From the cell containing the given text, extract its center point as (X, Y) coordinate. 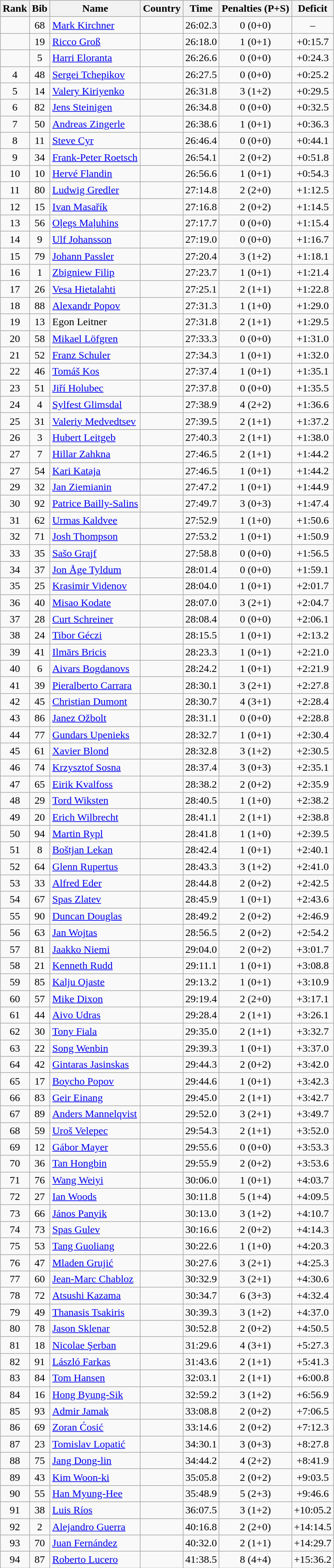
+0:24.3 (312, 58)
Time (201, 9)
+3:42.0 (312, 1065)
+2:38.8 (312, 817)
+4:20.3 (312, 1246)
+2:21.9 (312, 668)
+8:27.8 (312, 1444)
Tom Hansen (95, 1378)
Mark Kirchner (95, 25)
– (312, 25)
+9:03.5 (312, 1477)
30:27.6 (201, 1263)
29:13.2 (201, 982)
+3:10.9 (312, 982)
Ian Woods (95, 1196)
28:44.8 (201, 883)
Curt Schreiner (95, 619)
Bib (40, 9)
Josh Thompson (95, 537)
2 (40, 1526)
36:07.5 (201, 1510)
+14:14.5 (312, 1526)
+1:29.0 (312, 306)
Tibor Géczi (95, 636)
Spas Gulev (95, 1229)
Glenn Rupertus (95, 867)
Eirik Kvalfoss (95, 784)
Jan Wojtas (95, 932)
27:37.8 (201, 388)
27:25.1 (201, 289)
+3:17.1 (312, 998)
Country (162, 9)
Jean-Marc Chabloz (95, 1279)
Ludwig Gredler (95, 190)
Mikael Löfgren (95, 339)
Name (95, 9)
+1:47.4 (312, 504)
Hong Byung-Sik (95, 1395)
Xavier Blond (95, 751)
Penalties (P+S) (255, 9)
+2:42.5 (312, 883)
28:41.1 (201, 817)
+2:40.1 (312, 850)
+1:32.0 (312, 355)
Aivo Udras (95, 1015)
Atsushi Kazama (95, 1296)
+15:36.2 (312, 1560)
Jang Dong-lin (95, 1460)
Mladen Grujić (95, 1263)
Alejandro Guerra (95, 1526)
+1:35.1 (312, 372)
+2:41.0 (312, 867)
Luis Ríos (95, 1510)
+4:09.5 (312, 1196)
Thanasis Tsakiris (95, 1312)
Jens Steinigen (95, 108)
29:19.4 (201, 998)
27:49.7 (201, 504)
+3:42.7 (312, 1098)
Tang Guoliang (95, 1246)
28:01.4 (201, 570)
+4:32.4 (312, 1296)
28:15.5 (201, 636)
29:35.0 (201, 1032)
+0:54.3 (312, 173)
+1:59.1 (312, 570)
27:34.3 (201, 355)
Janez Ožbolt (95, 718)
Tan Hongbin (95, 1164)
+14:29.7 (312, 1543)
+4:14.3 (312, 1229)
Frank-Peter Roetsch (95, 157)
+2:21.0 (312, 652)
Krasimir Videnov (95, 586)
+1:44.9 (312, 487)
34:44.2 (201, 1460)
Wang Weiyi (95, 1180)
Geir Einang (95, 1098)
27:47.2 (201, 487)
28:04.0 (201, 586)
Krzysztof Sosna (95, 768)
+1:29.5 (312, 322)
35:48.9 (201, 1493)
+2:54.2 (312, 932)
27:53.2 (201, 537)
Johann Passler (95, 256)
+1:36.6 (312, 404)
Valeriy Medvedtsev (95, 421)
Rank (15, 9)
+1:56.5 (312, 553)
27:39.5 (201, 421)
28:42.4 (201, 850)
+10:05.2 (312, 1510)
+1:31.0 (312, 339)
26:38.6 (201, 124)
26:34.8 (201, 108)
+2:28.8 (312, 718)
Valery Kiriyenko (95, 91)
Jason Sklenar (95, 1329)
Gábor Mayer (95, 1147)
+3:01.7 (312, 949)
Kalju Ojaste (95, 982)
26:18.0 (201, 42)
28:40.5 (201, 801)
+2:30.5 (312, 751)
+0:29.5 (312, 91)
28:30.1 (201, 685)
40:32.0 (201, 1543)
+3:08.8 (312, 965)
30:22.6 (201, 1246)
31:43.6 (201, 1362)
+0:32.5 (312, 108)
+9:46.6 (312, 1493)
27:31.8 (201, 322)
29:45.0 (201, 1098)
Deficit (312, 9)
Anders Mannelqvist (95, 1114)
33:08.8 (201, 1411)
+4:25.3 (312, 1263)
Uroš Velepec (95, 1131)
28:37.4 (201, 768)
Egon Leitner (95, 322)
Hubert Leitgeb (95, 437)
+3:32.7 (312, 1032)
30:11.8 (201, 1196)
+2:38.2 (312, 801)
27:17.7 (201, 223)
+0:51.8 (312, 157)
Mike Dixon (95, 998)
+3:37.0 (312, 1048)
Boštjan Lekan (95, 850)
+2:04.7 (312, 603)
Alexandr Popov (95, 306)
Harri Eloranta (95, 58)
Zoran Ćosić (95, 1428)
Kenneth Rudd (95, 965)
+5:27.3 (312, 1345)
28:38.2 (201, 784)
27:14.8 (201, 190)
27:31.3 (201, 306)
+2:13.2 (312, 636)
28:31.1 (201, 718)
27:20.4 (201, 256)
+3:49.7 (312, 1114)
+2:46.9 (312, 916)
+4:30.6 (312, 1279)
Gundars Upenieks (95, 735)
Kim Woon-ki (95, 1477)
+2:39.5 (312, 834)
Jiří Holubec (95, 388)
Patrice Bailly-Salins (95, 504)
+1:16.7 (312, 240)
Tord Wiksten (95, 801)
+2:30.4 (312, 735)
János Panyik (95, 1213)
Ivan Masařík (95, 207)
+4:10.7 (312, 1213)
32:03.1 (201, 1378)
Spas Zlatev (95, 900)
30:52.8 (201, 1329)
+4:03.7 (312, 1180)
+2:43.6 (312, 900)
Andreas Zingerle (95, 124)
8 (4+4) (255, 1560)
29:54.3 (201, 1131)
+2:35.1 (312, 768)
Admir Jamak (95, 1411)
Sylfest Glimsdal (95, 404)
30:39.3 (201, 1312)
Tony Fiala (95, 1032)
+0:44.1 (312, 140)
Zbigniew Filip (95, 273)
26:26.6 (201, 58)
29:28.4 (201, 1015)
+1:12.5 (312, 190)
27:38.9 (201, 404)
28:30.7 (201, 701)
Pieralberto Carrara (95, 685)
28:45.9 (201, 900)
+3:53.3 (312, 1147)
28:41.8 (201, 834)
Duncan Douglas (95, 916)
Nicolae Şerban (95, 1345)
+0:15.7 (312, 42)
+1:14.5 (312, 207)
Sašo Grajf (95, 553)
+1:38.0 (312, 437)
31:29.6 (201, 1345)
40:16.8 (201, 1526)
+1:22.8 (312, 289)
+6:00.8 (312, 1378)
Ilmārs Bricis (95, 652)
41:38.5 (201, 1560)
26:27.5 (201, 75)
+0:36.3 (312, 124)
5 (1+4) (255, 1196)
27:19.0 (201, 240)
1 (40, 273)
+3:52.0 (312, 1131)
Song Wenbin (95, 1048)
29:52.0 (201, 1114)
+3:53.6 (312, 1164)
26:56.6 (201, 173)
Ricco Groß (95, 42)
30:34.7 (201, 1296)
27:52.9 (201, 520)
30:16.6 (201, 1229)
Erich Wilbrecht (95, 817)
27:40.3 (201, 437)
27:37.4 (201, 372)
+2:35.9 (312, 784)
30:06.0 (201, 1180)
29:55.9 (201, 1164)
27:23.7 (201, 273)
+0:25.2 (312, 75)
Vesa Hietalahti (95, 289)
28:08.4 (201, 619)
28:24.2 (201, 668)
Alfred Eder (95, 883)
+1:50.9 (312, 537)
Kari Kataja (95, 470)
+3:42.3 (312, 1081)
+1:21.4 (312, 273)
28:49.2 (201, 916)
5 (2+3) (255, 1493)
+8:41.9 (312, 1460)
+2:27.8 (312, 685)
Misao Kodate (95, 603)
29:44.6 (201, 1081)
6 (3+3) (255, 1296)
Franz Schuler (95, 355)
26:46.4 (201, 140)
29:04.0 (201, 949)
+2:28.4 (312, 701)
28:23.3 (201, 652)
+4:37.0 (312, 1312)
28:07.0 (201, 603)
32:59.2 (201, 1395)
+1:35.5 (312, 388)
Hillar Zahkna (95, 454)
28 (40, 619)
29:55.6 (201, 1147)
Hervé Flandin (95, 173)
26:54.1 (201, 157)
Ulf Johansson (95, 240)
26:02.3 (201, 25)
Gintaras Jasinskas (95, 1065)
Sergei Tchepikov (95, 75)
28:32.7 (201, 735)
28:56.5 (201, 932)
27:33.3 (201, 339)
29:11.1 (201, 965)
Boycho Popov (95, 1081)
Christian Dumont (95, 701)
3 (40, 437)
+2:06.1 (312, 619)
+1:18.1 (312, 256)
Roberto Lucero (95, 1560)
29:44.3 (201, 1065)
28:43.3 (201, 867)
29:39.3 (201, 1048)
34:30.1 (201, 1444)
27:16.8 (201, 207)
+3:26.1 (312, 1015)
Aivars Bogdanovs (95, 668)
30:32.9 (201, 1279)
Oļegs Maļuhins (95, 223)
26:31.8 (201, 91)
+1:37.2 (312, 421)
Urmas Kaldvee (95, 520)
Tomislav Lopatić (95, 1444)
Jaakko Niemi (95, 949)
Tomáš Kos (95, 372)
Steve Cyr (95, 140)
+7:06.5 (312, 1411)
+4:50.5 (312, 1329)
33:14.6 (201, 1428)
Han Myung-Hee (95, 1493)
László Farkas (95, 1362)
Juan Fernández (95, 1543)
+2:01.7 (312, 586)
Jan Ziemianin (95, 487)
+5:41.3 (312, 1362)
Martin Rypl (95, 834)
Jon Åge Tyldum (95, 570)
35:05.8 (201, 1477)
+6:56.9 (312, 1395)
+7:12.3 (312, 1428)
30:13.0 (201, 1213)
+1:15.4 (312, 223)
27:58.8 (201, 553)
28:32.8 (201, 751)
+1:50.6 (312, 520)
